Search for the cell housing the specified text and yield its [X, Y] center coordinate. 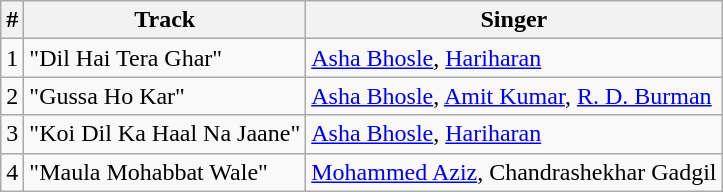
Singer [514, 20]
1 [12, 58]
Track [165, 20]
3 [12, 134]
"Maula Mohabbat Wale" [165, 172]
# [12, 20]
2 [12, 96]
"Koi Dil Ka Haal Na Jaane" [165, 134]
"Gussa Ho Kar" [165, 96]
Asha Bhosle, Amit Kumar, R. D. Burman [514, 96]
"Dil Hai Tera Ghar" [165, 58]
Mohammed Aziz, Chandrashekhar Gadgil [514, 172]
4 [12, 172]
